Detect which cell encompasses the target text, then output its [x, y] center coordinate. 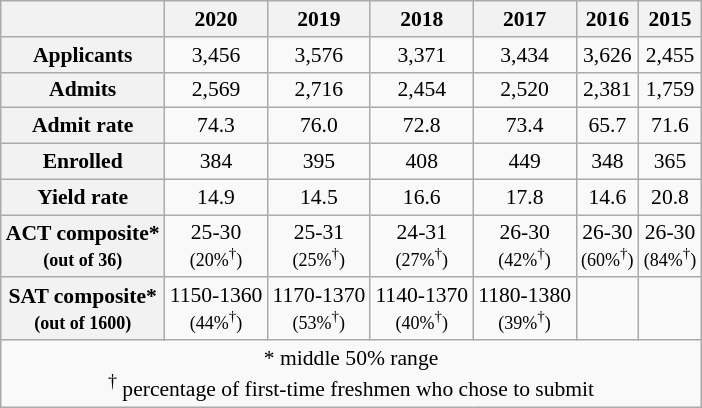
17.8 [524, 197]
449 [524, 161]
76.0 [318, 126]
Admits [83, 90]
2019 [318, 19]
71.6 [670, 126]
3,626 [608, 54]
73.4 [524, 126]
* middle 50% range † percentage of first-time freshmen who chose to submit [352, 374]
2,569 [216, 90]
20.8 [670, 197]
24-31(27%†) [422, 246]
Enrolled [83, 161]
2,454 [422, 90]
74.3 [216, 126]
1,759 [670, 90]
395 [318, 161]
65.7 [608, 126]
16.6 [422, 197]
1140-1370(40%†) [422, 308]
2,716 [318, 90]
2,520 [524, 90]
26-30(42%†) [524, 246]
SAT composite*(out of 1600) [83, 308]
2015 [670, 19]
2017 [524, 19]
Yield rate [83, 197]
25-31(25%†) [318, 246]
14.6 [608, 197]
ACT composite*(out of 36) [83, 246]
3,456 [216, 54]
1150-1360(44%†) [216, 308]
3,371 [422, 54]
1180-1380(39%†) [524, 308]
3,576 [318, 54]
Applicants [83, 54]
72.8 [422, 126]
14.9 [216, 197]
2018 [422, 19]
408 [422, 161]
2020 [216, 19]
Admit rate [83, 126]
14.5 [318, 197]
2,381 [608, 90]
2016 [608, 19]
26-30(84%†) [670, 246]
2,455 [670, 54]
365 [670, 161]
1170-1370(53%†) [318, 308]
26-30(60%†) [608, 246]
348 [608, 161]
384 [216, 161]
3,434 [524, 54]
25-30(20%†) [216, 246]
